Search for the cell housing the specified text and yield its [X, Y] center coordinate. 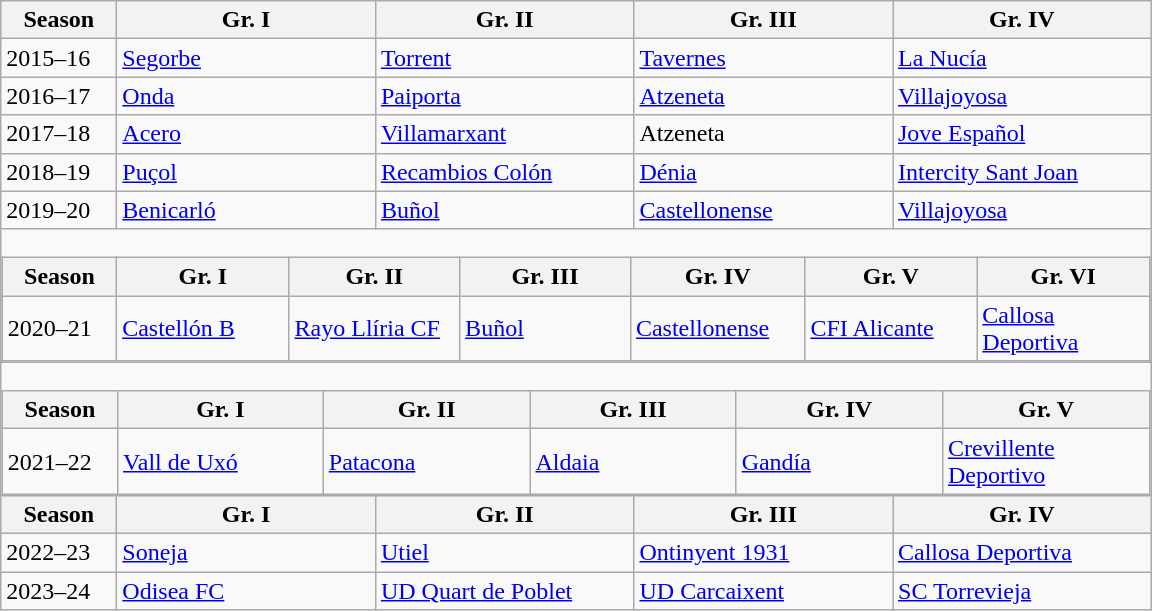
UD Carcaixent [764, 591]
Season Gr. I Gr. II Gr. III Gr. IV Gr. V Gr. VI 2020–21 Castellón B Rayo Llíria CF Buñol Castellonense CFI Alicante Callosa Deportiva [576, 296]
Recambios Colón [504, 172]
2015–16 [59, 58]
Torrent [504, 58]
Season Gr. I Gr. II Gr. III Gr. IV Gr. V 2021–22 Vall de Uxó Patacona Aldaia Gandía Crevillente Deportivo [576, 428]
Vall de Uxó [221, 462]
Crevillente Deportivo [1046, 462]
Puçol [246, 172]
Segorbe [246, 58]
Patacona [426, 462]
Soneja [246, 552]
2022–23 [59, 552]
Paiporta [504, 96]
Jove Español [1022, 134]
2020–21 [59, 328]
Onda [246, 96]
Acero [246, 134]
2021–22 [60, 462]
2016–17 [59, 96]
Aldaia [633, 462]
Tavernes [764, 58]
2019–20 [59, 210]
Gr. VI [1064, 277]
Ontinyent 1931 [764, 552]
Villamarxant [504, 134]
Utiel [504, 552]
Gandía [839, 462]
2017–18 [59, 134]
Castellón B [203, 328]
Dénia [764, 172]
Odisea FC [246, 591]
Benicarló [246, 210]
Intercity Sant Joan [1022, 172]
UD Quart de Poblet [504, 591]
SC Torrevieja [1022, 591]
Rayo Llíria CF [374, 328]
2023–24 [59, 591]
La Nucía [1022, 58]
2018–19 [59, 172]
CFI Alicante [891, 328]
